Search for the cell housing the specified text and yield its (X, Y) center coordinate. 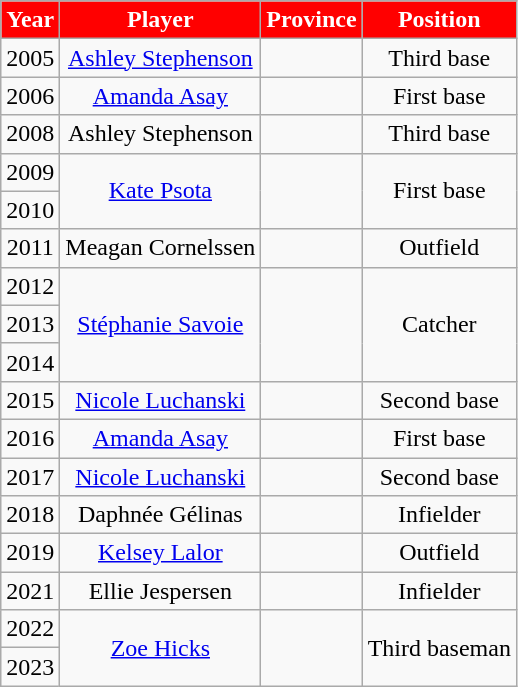
2019 (30, 553)
2022 (30, 629)
2014 (30, 362)
2018 (30, 515)
Year (30, 20)
2011 (30, 248)
Third baseman (439, 648)
Kelsey Lalor (160, 553)
Zoe Hicks (160, 648)
Ellie Jespersen (160, 591)
2012 (30, 286)
2006 (30, 96)
2023 (30, 667)
Position (439, 20)
2005 (30, 58)
Player (160, 20)
Catcher (439, 324)
Stéphanie Savoie (160, 324)
2010 (30, 210)
2013 (30, 324)
2016 (30, 438)
Kate Psota (160, 191)
2015 (30, 400)
Daphnée Gélinas (160, 515)
Province (312, 20)
2021 (30, 591)
2017 (30, 477)
2009 (30, 172)
2008 (30, 134)
Meagan Cornelssen (160, 248)
